Identify which cell holds the provided text, then report its [X, Y] central coordinate. 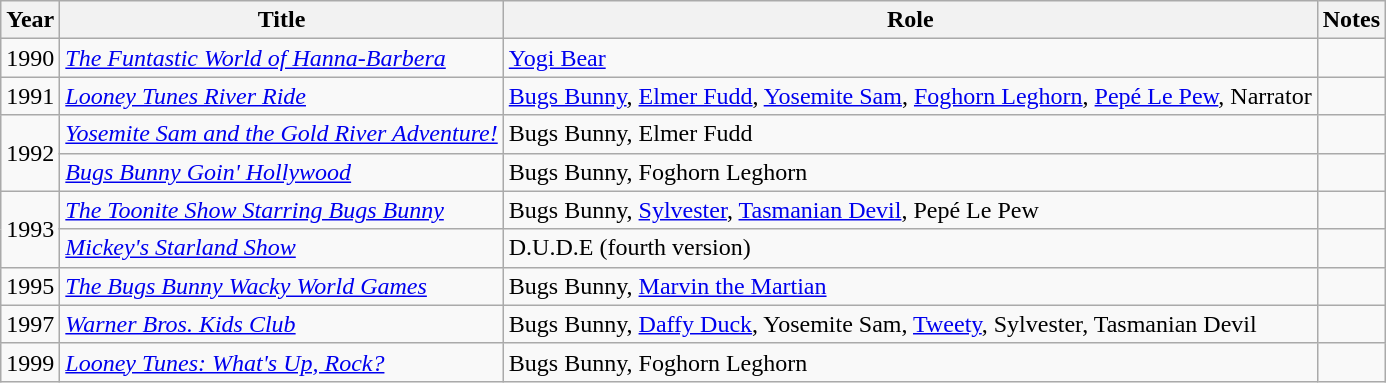
The Bugs Bunny Wacky World Games [282, 286]
1990 [30, 58]
Bugs Bunny, Elmer Fudd [910, 134]
Bugs Bunny, Elmer Fudd, Yosemite Sam, Foghorn Leghorn, Pepé Le Pew, Narrator [910, 96]
Yosemite Sam and the Gold River Adventure! [282, 134]
Warner Bros. Kids Club [282, 324]
Bugs Bunny, Marvin the Martian [910, 286]
Mickey's Starland Show [282, 248]
Bugs Bunny, Daffy Duck, Yosemite Sam, Tweety, Sylvester, Tasmanian Devil [910, 324]
Role [910, 20]
D.U.D.E (fourth version) [910, 248]
Bugs Bunny, Sylvester, Tasmanian Devil, Pepé Le Pew [910, 210]
1993 [30, 229]
Year [30, 20]
The Funtastic World of Hanna-Barbera [282, 58]
1999 [30, 362]
1995 [30, 286]
1997 [30, 324]
Bugs Bunny Goin' Hollywood [282, 172]
The Toonite Show Starring Bugs Bunny [282, 210]
Title [282, 20]
1991 [30, 96]
Yogi Bear [910, 58]
1992 [30, 153]
Looney Tunes: What's Up, Rock? [282, 362]
Looney Tunes River Ride [282, 96]
Notes [1351, 20]
